Search for the cell housing the specified text and yield its [x, y] center coordinate. 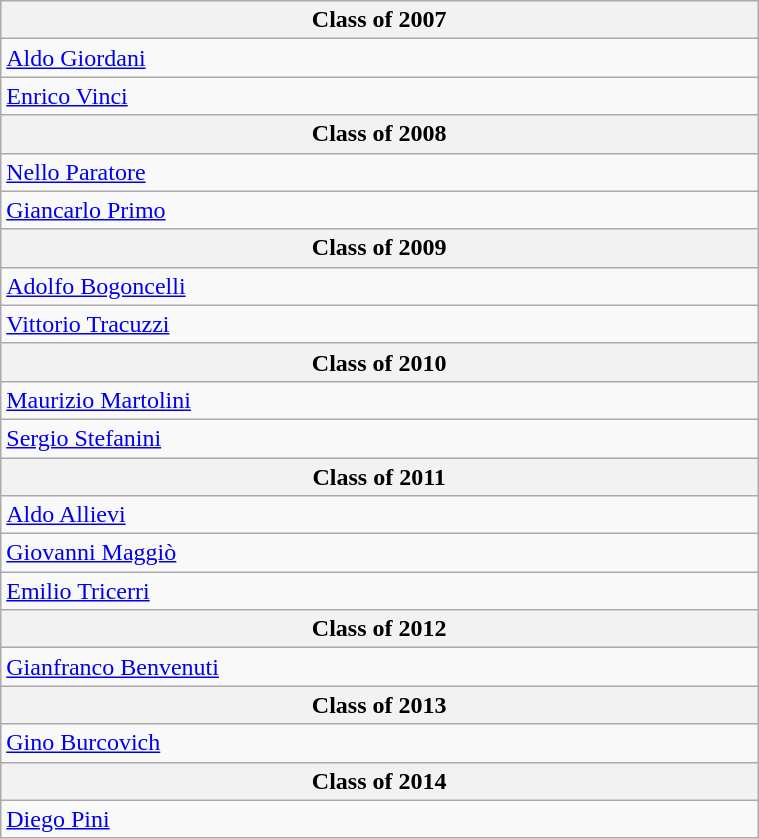
Class of 2013 [380, 705]
Class of 2008 [380, 134]
Nello Paratore [380, 172]
Sergio Stefanini [380, 438]
Vittorio Tracuzzi [380, 324]
Gino Burcovich [380, 743]
Diego Pini [380, 819]
Aldo Allievi [380, 515]
Enrico Vinci [380, 96]
Gianfranco Benvenuti [380, 667]
Emilio Tricerri [380, 591]
Class of 2014 [380, 781]
Class of 2012 [380, 629]
Maurizio Martolini [380, 400]
Class of 2007 [380, 20]
Giovanni Maggiò [380, 553]
Adolfo Bogoncelli [380, 286]
Giancarlo Primo [380, 210]
Aldo Giordani [380, 58]
Class of 2009 [380, 248]
Class of 2010 [380, 362]
Class of 2011 [380, 477]
